Determine the (X, Y) coordinate at the center of the cell enclosing the given text.  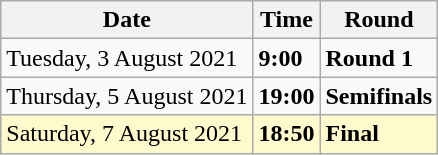
9:00 (286, 58)
Round 1 (379, 58)
18:50 (286, 134)
Saturday, 7 August 2021 (127, 134)
Round (379, 20)
Time (286, 20)
Semifinals (379, 96)
Date (127, 20)
Final (379, 134)
19:00 (286, 96)
Thursday, 5 August 2021 (127, 96)
Tuesday, 3 August 2021 (127, 58)
